Identify which cell holds the provided text, then report its [X, Y] central coordinate. 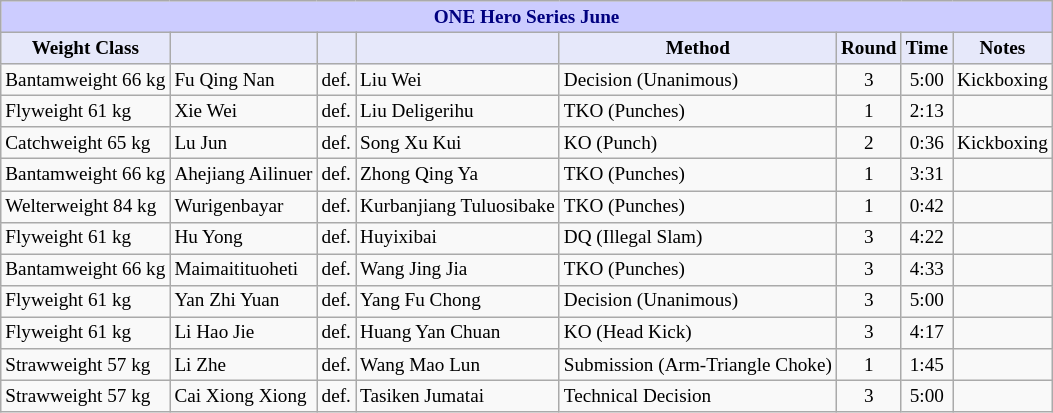
Xie Wei [244, 111]
Technical Decision [698, 396]
2:13 [926, 111]
4:22 [926, 238]
Song Xu Kui [458, 143]
Liu Deligerihu [458, 111]
Maimaitituoheti [244, 270]
Li Hao Jie [244, 333]
0:36 [926, 143]
Submission (Arm-Triangle Choke) [698, 365]
KO (Head Kick) [698, 333]
Time [926, 48]
2 [868, 143]
Wurigenbayar [244, 206]
Notes [1003, 48]
1:45 [926, 365]
Round [868, 48]
4:17 [926, 333]
Cai Xiong Xiong [244, 396]
Welterweight 84 kg [86, 206]
Zhong Qing Ya [458, 175]
3:31 [926, 175]
Yan Zhi Yuan [244, 301]
0:42 [926, 206]
Huang Yan Chuan [458, 333]
Wang Jing Jia [458, 270]
Huyixibai [458, 238]
Method [698, 48]
Lu Jun [244, 143]
DQ (Illegal Slam) [698, 238]
Yang Fu Chong [458, 301]
Hu Yong [244, 238]
Tasiken Jumatai [458, 396]
Fu Qing Nan [244, 80]
Li Zhe [244, 365]
4:33 [926, 270]
Weight Class [86, 48]
Catchweight 65 kg [86, 143]
Kurbanjiang Tuluosibake [458, 206]
Liu Wei [458, 80]
KO (Punch) [698, 143]
Wang Mao Lun [458, 365]
ONE Hero Series June [527, 17]
Ahejiang Ailinuer [244, 175]
